Output the (x, y) coordinate of the center of the cell containing the given text.  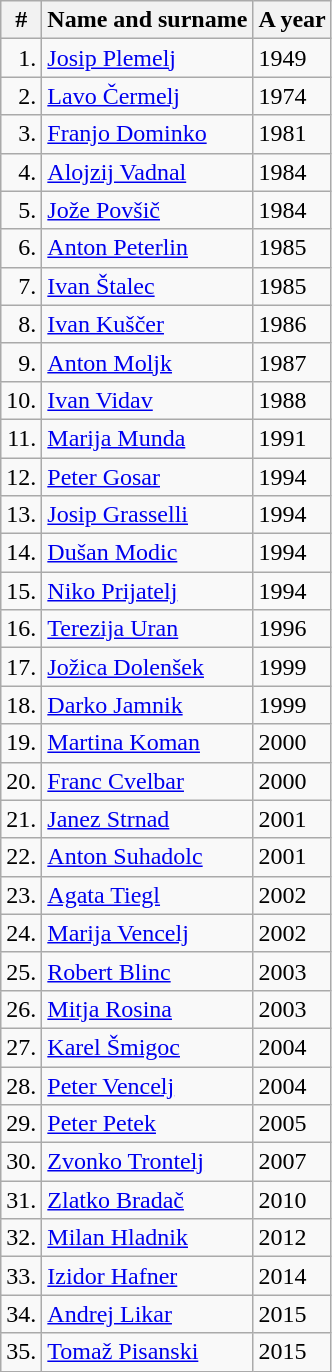
1996 (292, 629)
21. (22, 819)
15. (22, 591)
19. (22, 743)
Dušan Modic (148, 553)
9. (22, 362)
10. (22, 400)
1986 (292, 324)
Martina Koman (148, 743)
25. (22, 971)
Franjo Dominko (148, 134)
1991 (292, 438)
Josip Plemelj (148, 58)
2014 (292, 1276)
Josip Grasselli (148, 515)
14. (22, 553)
Agata Tiegl (148, 895)
Jožica Dolenšek (148, 667)
Peter Petek (148, 1124)
Marija Vencelj (148, 933)
Ivan Kuščer (148, 324)
1949 (292, 58)
Alojzij Vadnal (148, 172)
1974 (292, 96)
35. (22, 1352)
5. (22, 210)
30. (22, 1162)
Franc Cvelbar (148, 781)
31. (22, 1200)
12. (22, 477)
1988 (292, 400)
1987 (292, 362)
Robert Blinc (148, 971)
Mitja Rosina (148, 1009)
4. (22, 172)
A year (292, 20)
Tomaž Pisanski (148, 1352)
22. (22, 857)
# (22, 20)
2007 (292, 1162)
Janez Strnad (148, 819)
Milan Hladnik (148, 1238)
34. (22, 1314)
Marija Munda (148, 438)
Anton Suhadolc (148, 857)
Terezija Uran (148, 629)
Ivan Štalec (148, 286)
Anton Moljk (148, 362)
17. (22, 667)
24. (22, 933)
26. (22, 1009)
Peter Gosar (148, 477)
28. (22, 1085)
Izidor Hafner (148, 1276)
29. (22, 1124)
23. (22, 895)
2005 (292, 1124)
3. (22, 134)
Peter Vencelj (148, 1085)
Lavo Čermelj (148, 96)
Andrej Likar (148, 1314)
7. (22, 286)
6. (22, 248)
Anton Peterlin (148, 248)
Niko Prijatelj (148, 591)
Zlatko Bradač (148, 1200)
2012 (292, 1238)
1981 (292, 134)
2010 (292, 1200)
16. (22, 629)
11. (22, 438)
27. (22, 1047)
20. (22, 781)
Name and surname (148, 20)
13. (22, 515)
2. (22, 96)
33. (22, 1276)
Karel Šmigoc (148, 1047)
32. (22, 1238)
Zvonko Trontelj (148, 1162)
Ivan Vidav (148, 400)
8. (22, 324)
1. (22, 58)
Jože Povšič (148, 210)
Darko Jamnik (148, 705)
18. (22, 705)
